Capture the cell that displays the provided text and extract its [X, Y] central coordinate. 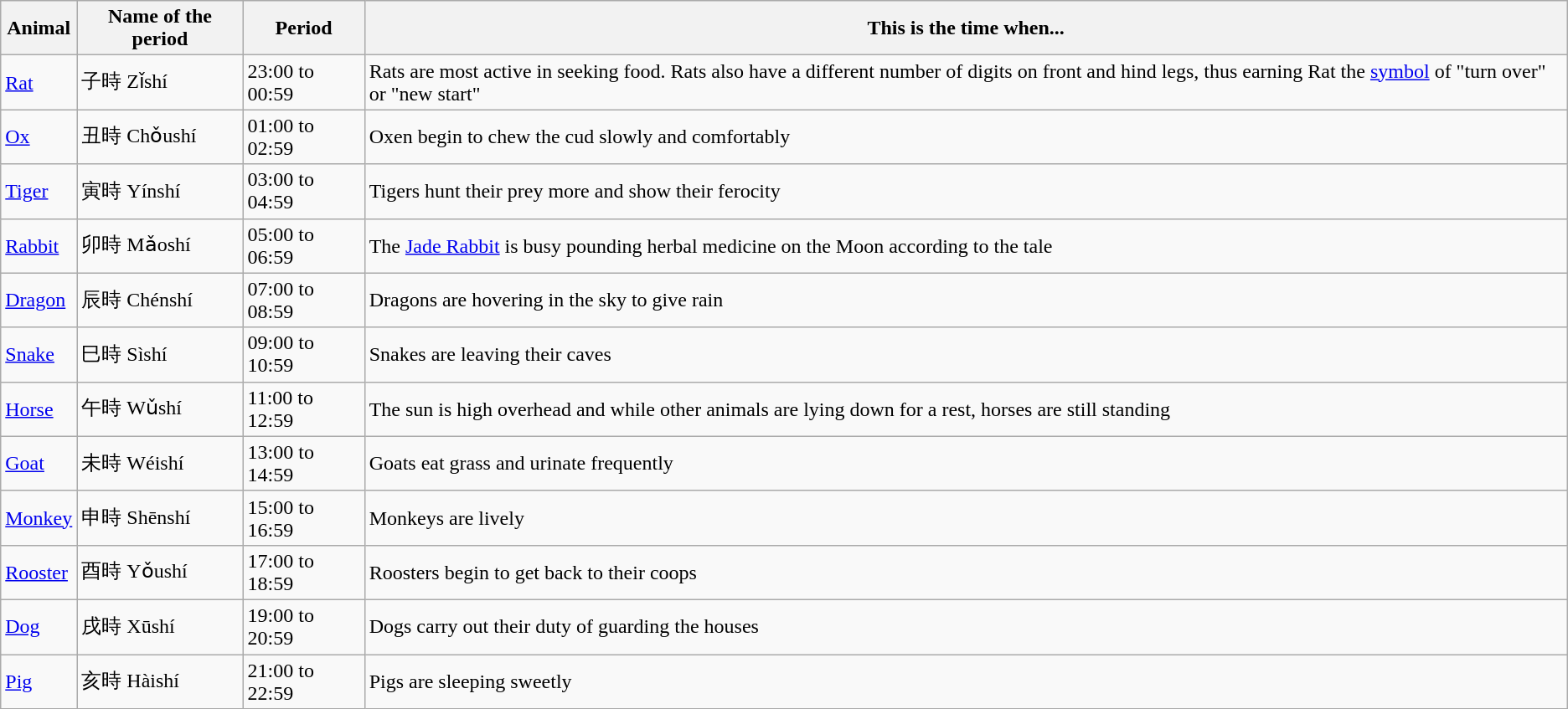
09:00 to 10:59 [303, 355]
Period [303, 28]
Dragon [39, 300]
11:00 to 12:59 [303, 408]
03:00 to 04:59 [303, 191]
01:00 to 02:59 [303, 137]
Pig [39, 681]
Snakes are leaving their caves [966, 355]
17:00 to 18:59 [303, 573]
Rooster [39, 573]
辰時 Chénshí [160, 300]
Dog [39, 626]
19:00 to 20:59 [303, 626]
07:00 to 08:59 [303, 300]
The Jade Rabbit is busy pounding herbal medicine on the Moon according to the tale [966, 246]
The sun is high overhead and while other animals are lying down for a rest, horses are still standing [966, 408]
05:00 to 06:59 [303, 246]
21:00 to 22:59 [303, 681]
亥時 Hàishí [160, 681]
午時 Wǔshí [160, 408]
Monkeys are lively [966, 517]
15:00 to 16:59 [303, 517]
卯時 Mǎoshí [160, 246]
Goat [39, 464]
巳時 Sìshí [160, 355]
Roosters begin to get back to their coops [966, 573]
Name of the period [160, 28]
Rat [39, 82]
申時 Shēnshí [160, 517]
Pigs are sleeping sweetly [966, 681]
Horse [39, 408]
Rabbit [39, 246]
Snake [39, 355]
Oxen begin to chew the cud slowly and comfortably [966, 137]
13:00 to 14:59 [303, 464]
未時 Wéishí [160, 464]
Tigers hunt their prey more and show their ferocity [966, 191]
This is the time when... [966, 28]
Dragons are hovering in the sky to give rain [966, 300]
酉時 Yǒushí [160, 573]
Monkey [39, 517]
寅時 Yínshí [160, 191]
23:00 to 00:59 [303, 82]
子時 Zǐshí [160, 82]
Dogs carry out their duty of guarding the houses [966, 626]
丑時 Chǒushí [160, 137]
Goats eat grass and urinate frequently [966, 464]
Ox [39, 137]
Tiger [39, 191]
戌時 Xūshí [160, 626]
Animal [39, 28]
